Return [x, y] of the center of cell containing provided text 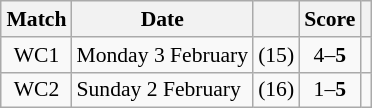
Match [36, 19]
Monday 3 February [162, 55]
(16) [276, 90]
Score [330, 19]
Sunday 2 February [162, 90]
(15) [276, 55]
Date [162, 19]
WC2 [36, 90]
1–5 [330, 90]
4–5 [330, 55]
WC1 [36, 55]
